For the text-containing cell, return its midpoint in (X, Y) coordinate format. 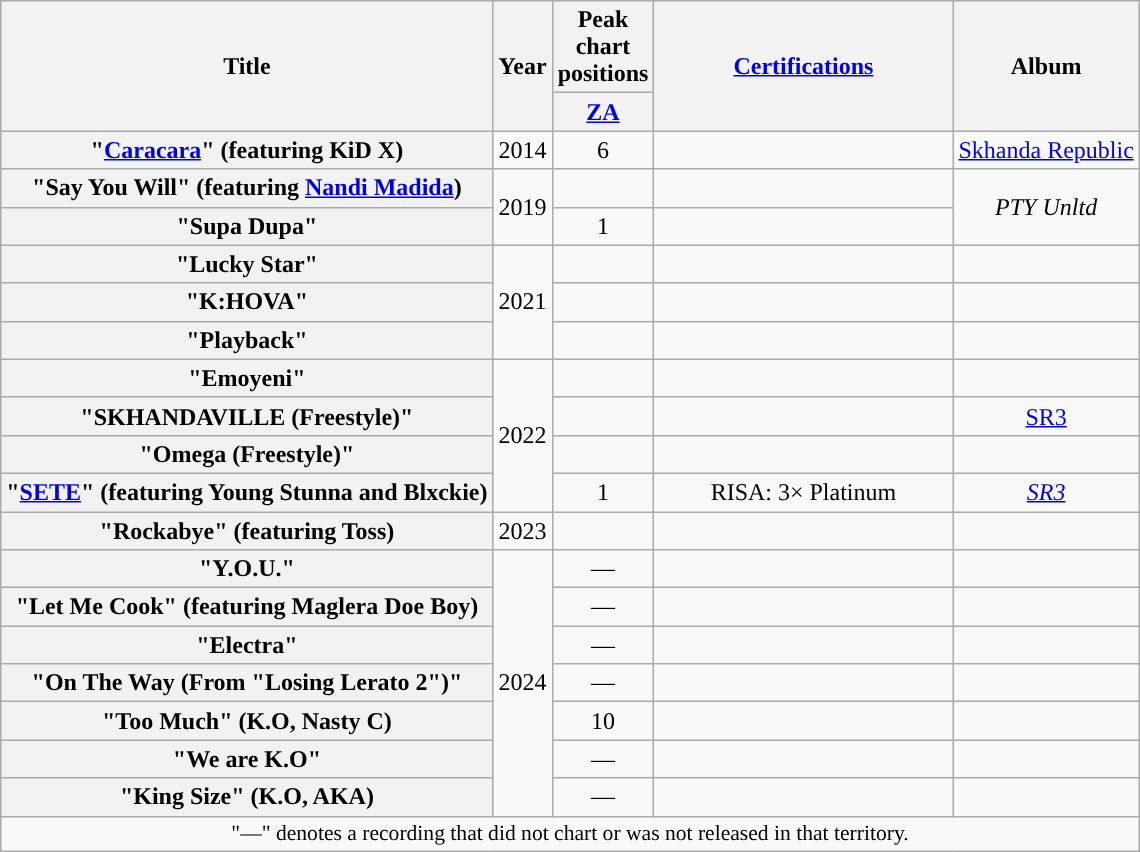
6 (603, 150)
Album (1046, 66)
"Playback" (247, 340)
"Caracara" (featuring KiD X) (247, 150)
Year (522, 66)
RISA: 3× Platinum (804, 492)
Title (247, 66)
ZA (603, 112)
"Say You Will" (featuring Nandi Madida) (247, 188)
Peak chart positions (603, 47)
2021 (522, 302)
"—" denotes a recording that did not chart or was not released in that territory. (570, 834)
"We are K.O" (247, 759)
"K:HOVA" (247, 302)
10 (603, 721)
PTY Unltd (1046, 207)
"Omega (Freestyle)" (247, 454)
2019 (522, 207)
"Electra" (247, 645)
Skhanda Republic (1046, 150)
2022 (522, 435)
"Supa Dupa" (247, 226)
"SKHANDAVILLE (Freestyle)" (247, 416)
2023 (522, 531)
"SETE" (featuring Young Stunna and Blxckie) (247, 492)
"Too Much" (K.O, Nasty C) (247, 721)
"Rockabye" (featuring Toss) (247, 531)
"On The Way (From "Losing Lerato 2")" (247, 683)
Certifications (804, 66)
"Emoyeni" (247, 378)
"Lucky Star" (247, 264)
2024 (522, 683)
"Y.O.U." (247, 569)
"King Size" (K.O, AKA) (247, 797)
2014 (522, 150)
"Let Me Cook" (featuring Maglera Doe Boy) (247, 607)
